Locate the cell with the specified text and output its [X, Y] center coordinate. 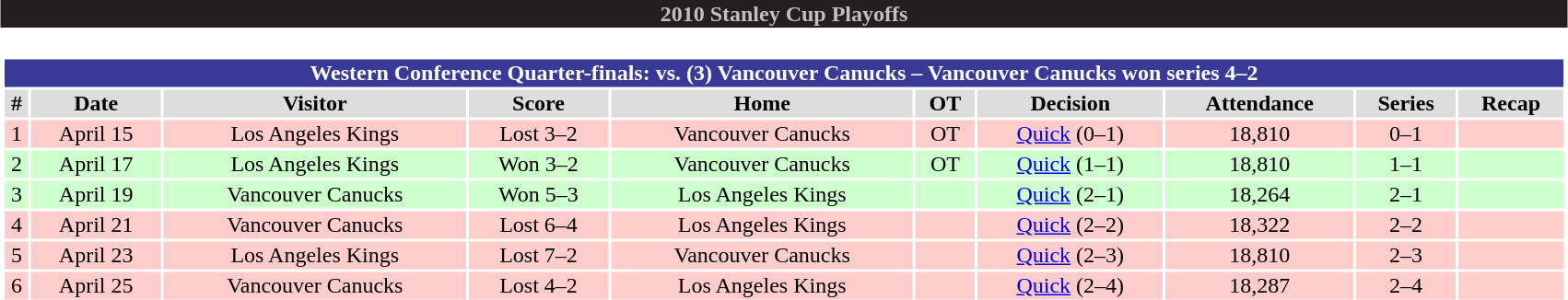
Quick (0–1) [1071, 133]
1 [17, 133]
Lost 3–2 [538, 133]
4 [17, 225]
April 15 [96, 133]
Quick (2–4) [1071, 286]
Quick (2–3) [1071, 255]
1–1 [1406, 165]
April 19 [96, 194]
18,264 [1260, 194]
5 [17, 255]
Quick (1–1) [1071, 165]
Won 3–2 [538, 165]
2010 Stanley Cup Playoffs [784, 14]
Won 5–3 [538, 194]
Date [96, 104]
Lost 4–2 [538, 286]
Lost 6–4 [538, 225]
18,287 [1260, 286]
2–3 [1406, 255]
# [17, 104]
Quick (2–2) [1071, 225]
2–4 [1406, 286]
Attendance [1260, 104]
18,322 [1260, 225]
April 17 [96, 165]
Home [762, 104]
April 25 [96, 286]
Lost 7–2 [538, 255]
Recap [1511, 104]
Score [538, 104]
Series [1406, 104]
Decision [1071, 104]
Western Conference Quarter-finals: vs. (3) Vancouver Canucks – Vancouver Canucks won series 4–2 [783, 73]
Visitor [315, 104]
Quick (2–1) [1071, 194]
2–1 [1406, 194]
3 [17, 194]
2 [17, 165]
April 23 [96, 255]
0–1 [1406, 133]
2–2 [1406, 225]
6 [17, 286]
April 21 [96, 225]
